Determine the (X, Y) coordinate at the center of the cell enclosing the given text.  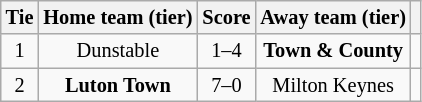
1–4 (226, 51)
7–0 (226, 85)
1 (20, 51)
2 (20, 85)
Home team (tier) (118, 17)
Score (226, 17)
Luton Town (118, 85)
Milton Keynes (332, 85)
Away team (tier) (332, 17)
Town & County (332, 51)
Dunstable (118, 51)
Tie (20, 17)
